Detect which cell encompasses the target text, then output its [x, y] center coordinate. 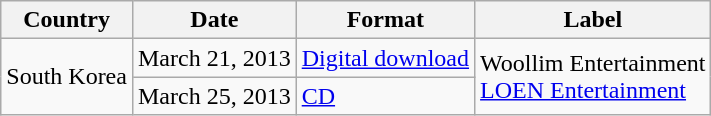
South Korea [67, 77]
Date [214, 20]
Woollim EntertainmentLOEN Entertainment [593, 77]
March 25, 2013 [214, 96]
Digital download [385, 58]
Label [593, 20]
CD [385, 96]
Format [385, 20]
Country [67, 20]
March 21, 2013 [214, 58]
